Capture the cell that displays the provided text and extract its (x, y) central coordinate. 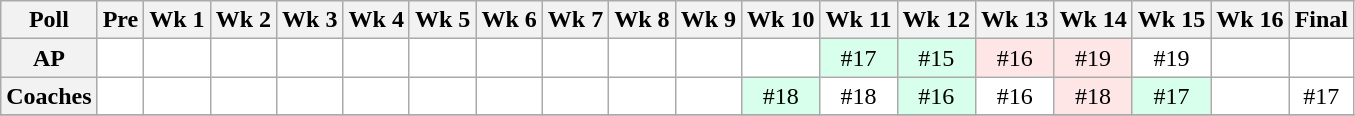
Wk 8 (642, 20)
Wk 9 (708, 20)
Wk 14 (1093, 20)
Coaches (49, 96)
Wk 3 (310, 20)
Wk 13 (1014, 20)
AP (49, 58)
Wk 2 (243, 20)
Wk 1 (177, 20)
Final (1321, 20)
Wk 12 (936, 20)
Wk 4 (376, 20)
Wk 5 (442, 20)
Wk 11 (858, 20)
Wk 16 (1250, 20)
Poll (49, 20)
Wk 7 (575, 20)
#15 (936, 58)
Wk 6 (509, 20)
Wk 15 (1171, 20)
Wk 10 (781, 20)
Pre (120, 20)
